Return the (x, y) coordinate for the center point of the cell that contains the specified text.  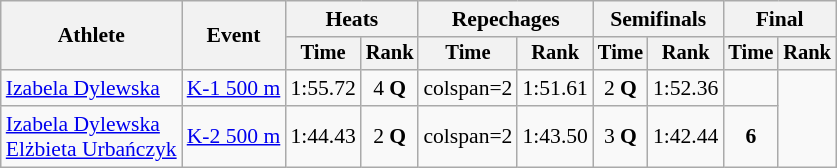
1:43.50 (554, 136)
1:44.43 (322, 136)
Event (234, 36)
1:42.44 (686, 136)
3 Q (620, 136)
1:52.36 (686, 88)
Izabela Dylewska (92, 88)
Athlete (92, 36)
K-2 500 m (234, 136)
Semifinals (658, 19)
1:51.61 (554, 88)
K-1 500 m (234, 88)
1:55.72 (322, 88)
Final (779, 19)
Repechages (506, 19)
6 (750, 136)
Heats (352, 19)
Izabela DylewskaElżbieta Urbańczyk (92, 136)
4 Q (390, 88)
